Capture the cell that displays the provided text and extract its [x, y] central coordinate. 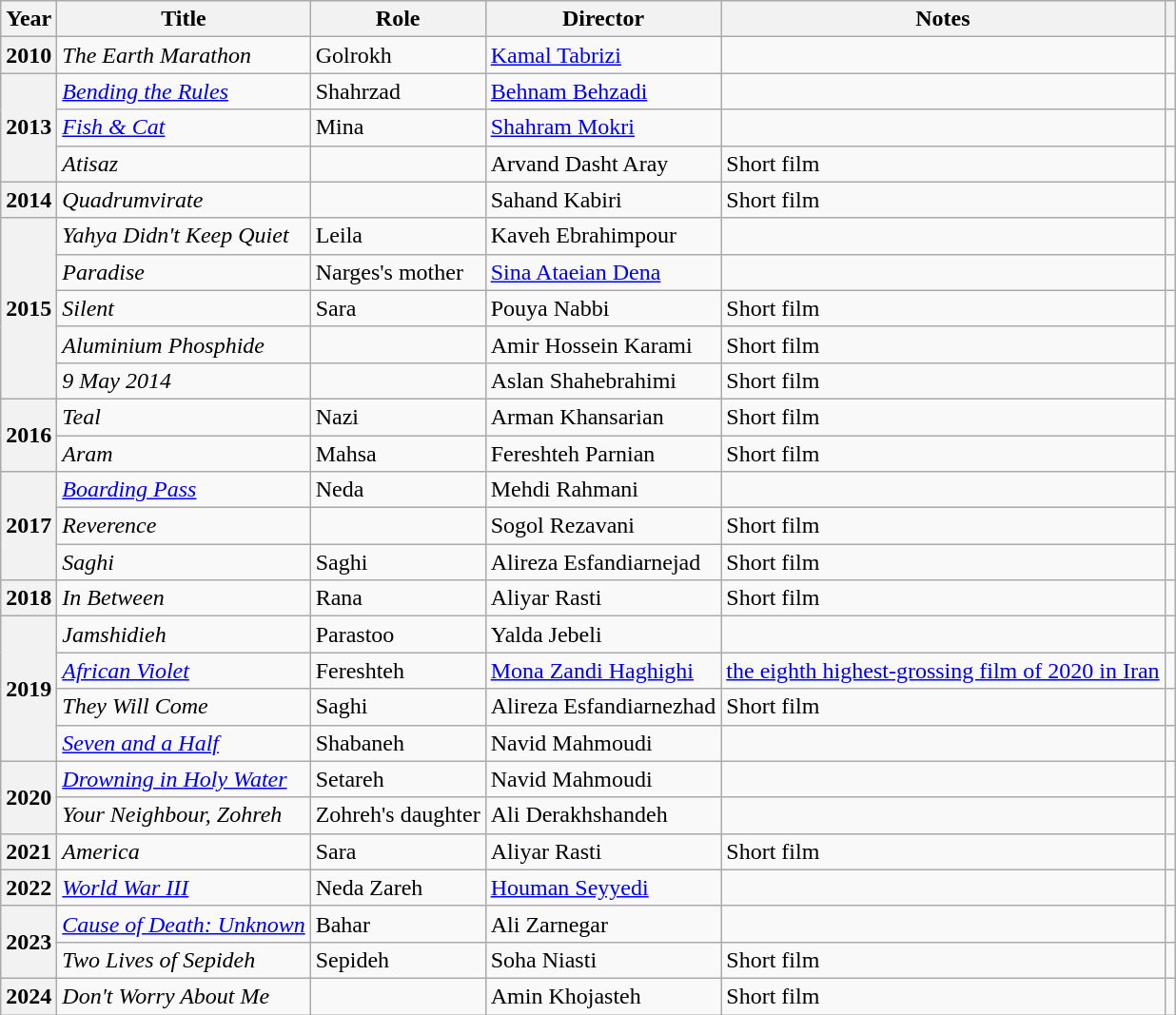
Don't Worry About Me [184, 996]
Setareh [398, 779]
Quadrumvirate [184, 200]
Kamal Tabrizi [603, 55]
Fereshteh [398, 671]
2017 [29, 526]
Reverence [184, 526]
America [184, 851]
Mahsa [398, 454]
Mehdi Rahmani [603, 490]
Yahya Didn't Keep Quiet [184, 236]
2015 [29, 308]
the eighth highest-grossing film of 2020 in Iran [943, 671]
Sogol Rezavani [603, 526]
In Between [184, 598]
Sepideh [398, 960]
Alireza Esfandiarnejad [603, 562]
Behnam Behzadi [603, 91]
9 May 2014 [184, 381]
2019 [29, 689]
Arman Khansarian [603, 417]
2014 [29, 200]
Alireza Esfandiarnezhad [603, 707]
Year [29, 19]
2021 [29, 851]
World War III [184, 888]
Role [398, 19]
Rana [398, 598]
Two Lives of Sepideh [184, 960]
Notes [943, 19]
Aluminium Phosphide [184, 344]
Shahrzad [398, 91]
They Will Come [184, 707]
Nazi [398, 417]
Kaveh Ebrahimpour [603, 236]
Director [603, 19]
Zohreh's daughter [398, 815]
Drowning in Holy Water [184, 779]
Yalda Jebeli [603, 634]
2022 [29, 888]
Pouya Nabbi [603, 308]
Houman Seyyedi [603, 888]
Narges's mother [398, 272]
Ali Derakhshandeh [603, 815]
Aram [184, 454]
Shahram Mokri [603, 127]
Paradise [184, 272]
Fereshteh Parnian [603, 454]
Title [184, 19]
Jamshidieh [184, 634]
Sahand Kabiri [603, 200]
Cause of Death: Unknown [184, 924]
2023 [29, 942]
2016 [29, 435]
African Violet [184, 671]
Amin Khojasteh [603, 996]
Parastoo [398, 634]
Sina Ataeian Dena [603, 272]
Ali Zarnegar [603, 924]
2013 [29, 127]
Shabaneh [398, 743]
Your Neighbour, Zohreh [184, 815]
Arvand Dasht Aray [603, 164]
Seven and a Half [184, 743]
Leila [398, 236]
2024 [29, 996]
Boarding Pass [184, 490]
The Earth Marathon [184, 55]
Golrokh [398, 55]
Neda Zareh [398, 888]
Fish & Cat [184, 127]
Teal [184, 417]
2010 [29, 55]
2020 [29, 797]
Silent [184, 308]
Amir Hossein Karami [603, 344]
Atisaz [184, 164]
Neda [398, 490]
Mina [398, 127]
Aslan Shahebrahimi [603, 381]
Soha Niasti [603, 960]
Bahar [398, 924]
2018 [29, 598]
Bending the Rules [184, 91]
Mona Zandi Haghighi [603, 671]
